Capture the cell that displays the provided text and extract its [X, Y] central coordinate. 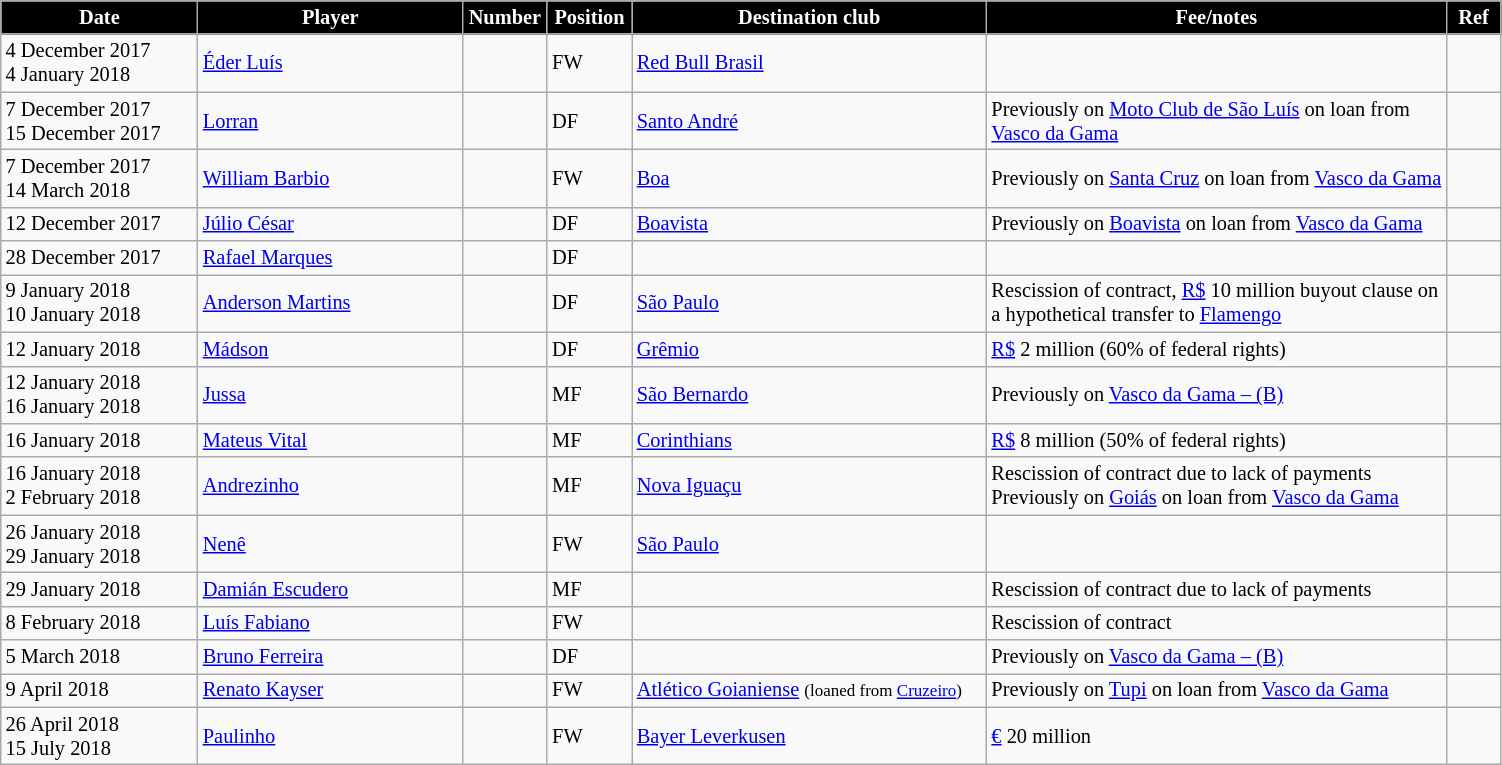
Lorran [330, 121]
Santo André [810, 121]
Fee/notes [1217, 17]
São Bernardo [810, 395]
12 January 201816 January 2018 [100, 395]
Júlio César [330, 224]
William Barbio [330, 178]
Ref [1474, 17]
Nenê [330, 544]
7 December 201715 December 2017 [100, 121]
Andrezinho [330, 486]
Éder Luís [330, 63]
Destination club [810, 17]
Damián Escudero [330, 589]
Position [590, 17]
Mateus Vital [330, 440]
16 January 2018 [100, 440]
Bayer Leverkusen [810, 736]
9 April 2018 [100, 690]
Anderson Martins [330, 303]
Number [506, 17]
29 January 2018 [100, 589]
Previously on Moto Club de São Luís on loan from Vasco da Gama [1217, 121]
Mádson [330, 349]
Paulinho [330, 736]
Date [100, 17]
Luís Fabiano [330, 623]
28 December 2017 [100, 258]
Bruno Ferreira [330, 657]
12 January 2018 [100, 349]
26 April 201815 July 2018 [100, 736]
Player [330, 17]
8 February 2018 [100, 623]
Corinthians [810, 440]
Rescission of contract [1217, 623]
R$ 8 million (50% of federal rights) [1217, 440]
Rescission of contract due to lack of payments [1217, 589]
12 December 2017 [100, 224]
Red Bull Brasil [810, 63]
Nova Iguaçu [810, 486]
26 January 201829 January 2018 [100, 544]
€ 20 million [1217, 736]
Grêmio [810, 349]
4 December 20174 January 2018 [100, 63]
9 January 201810 January 2018 [100, 303]
Previously on Boavista on loan from Vasco da Gama [1217, 224]
Previously on Tupi on loan from Vasco da Gama [1217, 690]
Boavista [810, 224]
Atlético Goianiense (loaned from Cruzeiro) [810, 690]
R$ 2 million (60% of federal rights) [1217, 349]
16 January 20182 February 2018 [100, 486]
Jussa [330, 395]
Previously on Santa Cruz on loan from Vasco da Gama [1217, 178]
Boa [810, 178]
7 December 201714 March 2018 [100, 178]
Renato Kayser [330, 690]
Rescission of contract, R$ 10 million buyout clause on a hypothetical transfer to Flamengo [1217, 303]
5 March 2018 [100, 657]
Rescission of contract due to lack of paymentsPreviously on Goiás on loan from Vasco da Gama [1217, 486]
Rafael Marques [330, 258]
